Detect which cell encompasses the target text, then output its (x, y) center coordinate. 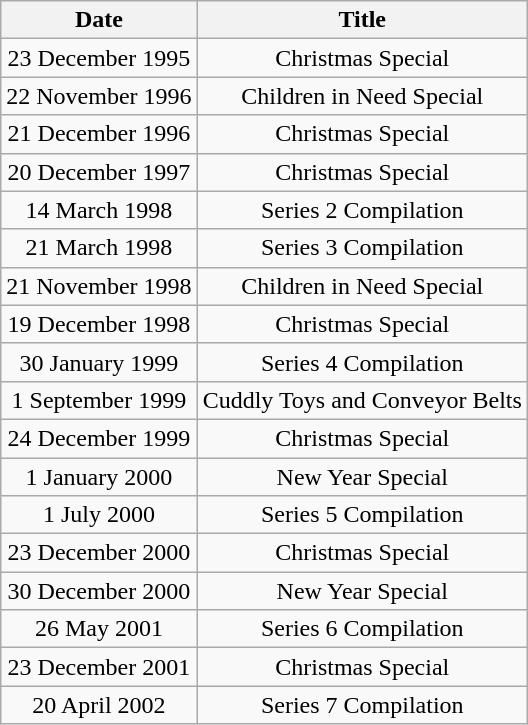
14 March 1998 (99, 210)
Title (362, 20)
Series 5 Compilation (362, 515)
30 January 1999 (99, 362)
1 September 1999 (99, 400)
24 December 1999 (99, 438)
1 July 2000 (99, 515)
19 December 1998 (99, 324)
Series 2 Compilation (362, 210)
30 December 2000 (99, 591)
Date (99, 20)
23 December 1995 (99, 58)
Series 7 Compilation (362, 705)
Series 4 Compilation (362, 362)
21 November 1998 (99, 286)
21 March 1998 (99, 248)
Series 3 Compilation (362, 248)
23 December 2001 (99, 667)
23 December 2000 (99, 553)
Cuddly Toys and Conveyor Belts (362, 400)
22 November 1996 (99, 96)
21 December 1996 (99, 134)
20 April 2002 (99, 705)
20 December 1997 (99, 172)
1 January 2000 (99, 477)
Series 6 Compilation (362, 629)
26 May 2001 (99, 629)
